Detect which cell encompasses the target text, then output its [X, Y] center coordinate. 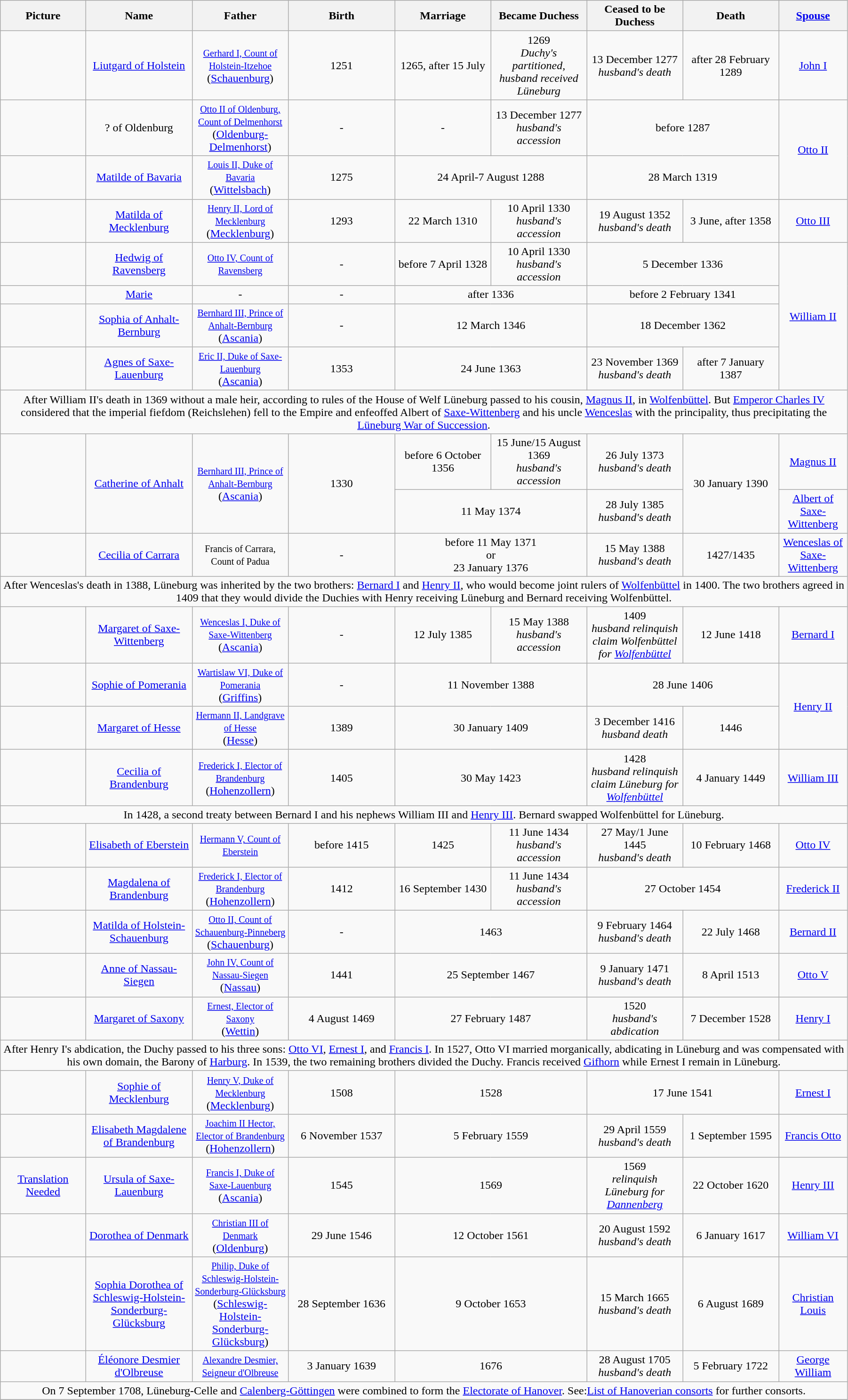
Christian Louis [813, 1304]
27 October 1454 [683, 888]
Magnus II [813, 461]
William VI [813, 1235]
12 October 1561 [491, 1235]
Francis Otto [813, 1136]
1545 [342, 1185]
3 June, after 1358 [731, 221]
Bernard II [813, 932]
3 January 1639 [342, 1367]
before 2 February 1341 [683, 295]
17 June 1541 [683, 1092]
Wenceslas I, Duke of Saxe-Wittenberg(Ascania) [240, 635]
1389 [342, 728]
Henry II [813, 706]
1405 [342, 777]
Name [139, 16]
Gerhard I, Count of Holstein-Itzehoe(Schauenburg) [240, 65]
12 March 1346 [491, 325]
11 November 1388 [491, 685]
9 October 1653 [491, 1304]
Cecilia of Carrara [139, 554]
? of Oldenburg [139, 128]
1409husband relinquish claim Wolfenbüttel for Wolfenbüttel [635, 635]
Sophia Dorothea of Schleswig-Holstein-Sonderburg-Glücksburg [139, 1304]
Otto II [813, 150]
George William [813, 1367]
15 March 1665husband's death [635, 1304]
Joachim II Hector, Elector of Brandenburg(Hohenzollern) [240, 1136]
30 May 1423 [491, 777]
1569 [491, 1185]
15 May 1388husband's accession [539, 635]
Alexandre Desmier, Seigneur d'Olbreuse [240, 1367]
27 May/1 June 1445husband's death [635, 845]
Sophie of Mecklenburg [139, 1092]
Became Duchess [539, 16]
Wartislaw VI, Duke of Pomerania(Griffins) [240, 685]
before 1415 [342, 845]
Albert of Saxe-Wittenberg [813, 511]
13 December 1277husband's death [635, 65]
27 February 1487 [491, 1018]
1275 [342, 177]
3 December 1416husband death [635, 728]
Otto V [813, 975]
William III [813, 777]
1441 [342, 975]
Francis of Carrara, Count of Padua [240, 554]
Death [731, 16]
Henry III [813, 1185]
Margaret of Hesse [139, 728]
Catherine of Anhalt [139, 483]
Margaret of Saxony [139, 1018]
Sophie of Pomerania [139, 685]
Matilda of Holstein-Schauenburg [139, 932]
Hermann II, Landgrave of Hesse(Hesse) [240, 728]
12 July 1385 [443, 635]
1412 [342, 888]
30 January 1409 [491, 728]
Birth [342, 16]
12 June 1418 [731, 635]
6 August 1689 [731, 1304]
after 1336 [491, 295]
Louis II, Duke of Bavaria(Wittelsbach) [240, 177]
Picture [43, 16]
Ernest I [813, 1092]
Margaret of Saxe-Wittenberg [139, 635]
Elisabeth Magdalene of Brandenburg [139, 1136]
Christian III of Denmark(Oldenburg) [240, 1235]
7 December 1528 [731, 1018]
20 August 1592husband's death [635, 1235]
1251 [342, 65]
Eric II, Duke of Saxe-Lauenburg(Ascania) [240, 368]
1 September 1595 [731, 1136]
Otto III [813, 221]
Francis I, Duke of Saxe-Lauenburg(Ascania) [240, 1185]
9 February 1464husband's death [635, 932]
28 August 1705husband's death [635, 1367]
Henry V, Duke of Mecklenburg(Mecklenburg) [240, 1092]
1269Duchy's partitioned, husband received Lüneburg [539, 65]
Liutgard of Holstein [139, 65]
Wenceslas of Saxe-Wittenberg [813, 554]
23 November 1369husband's death [635, 368]
1569relinquish Lüneburg for Dannenberg [635, 1185]
22 March 1310 [443, 221]
1528 [491, 1092]
13 December 1277husband's accession [539, 128]
6 November 1537 [342, 1136]
Matilde of Bavaria [139, 177]
Spouse [813, 16]
Bernard I [813, 635]
before 6 October 1356 [443, 461]
Elisabeth of Eberstein [139, 845]
Anne of Nassau-Siegen [139, 975]
1425 [443, 845]
Philip, Duke of Schleswig-Holstein-Sonderburg-Glücksburg (Schleswig-Holstein-Sonderburg-Glücksburg) [240, 1304]
William II [813, 316]
Otto II, Count of Schauenburg-Pinneberg(Schauenburg) [240, 932]
Father [240, 16]
Henry II, Lord of Mecklenburg(Mecklenburg) [240, 221]
1293 [342, 221]
18 December 1362 [683, 325]
before 11 May 1371 or 23 January 1376 [491, 554]
Hermann V, Count of Eberstein [240, 845]
Hedwig of Ravensberg [139, 264]
before 1287 [683, 128]
6 January 1617 [731, 1235]
Translation Needed [43, 1185]
Otto IV, Count of Ravensberg [240, 264]
Marie [139, 295]
28 June 1406 [683, 685]
28 July 1385husband's death [635, 511]
26 July 1373husband's death [635, 461]
John I [813, 65]
1520husband's abdication [635, 1018]
John IV, Count of Nassau-Siegen(Nassau) [240, 975]
5 February 1559 [491, 1136]
Matilda of Mecklenburg [139, 221]
Magdalena of Brandenburg [139, 888]
Éléonore Desmier d'Olbreuse [139, 1367]
22 July 1468 [731, 932]
1463 [491, 932]
1676 [491, 1367]
Ernest, Elector of Saxony(Wettin) [240, 1018]
1353 [342, 368]
16 September 1430 [443, 888]
8 April 1513 [731, 975]
Cecilia of Brandenburg [139, 777]
Ceased to be Duchess [635, 16]
4 January 1449 [731, 777]
1427/1435 [731, 554]
Ursula of Saxe-Lauenburg [139, 1185]
after 28 February 1289 [731, 65]
28 March 1319 [683, 177]
29 June 1546 [342, 1235]
24 June 1363 [491, 368]
25 September 1467 [491, 975]
5 February 1722 [731, 1367]
Agnes of Saxe-Lauenburg [139, 368]
Dorothea of Denmark [139, 1235]
In 1428, a second treaty between Bernard I and his nephews William III and Henry III. Bernard swapped Wolfenbüttel for Lüneburg. [424, 815]
before 7 April 1328 [443, 264]
22 October 1620 [731, 1185]
Otto II of Oldenburg, Count of Delmenhorst(Oldenburg-Delmenhorst) [240, 128]
1446 [731, 728]
24 April-7 August 1288 [491, 177]
1265, after 15 July [443, 65]
after 7 January 1387 [731, 368]
Otto IV [813, 845]
Frederick II [813, 888]
Henry I [813, 1018]
1428husband relinquish claim Lüneburg for Wolfenbüttel [635, 777]
19 August 1352husband's death [635, 221]
29 April 1559husband's death [635, 1136]
4 August 1469 [342, 1018]
30 January 1390 [731, 483]
5 December 1336 [683, 264]
1330 [342, 483]
15 June/15 August 1369husband's accession [539, 461]
1508 [342, 1092]
9 January 1471husband's death [635, 975]
28 September 1636 [342, 1304]
11 May 1374 [491, 511]
Sophia of Anhalt-Bernburg [139, 325]
10 February 1468 [731, 845]
Marriage [443, 16]
15 May 1388husband's death [635, 554]
